Extract the (x, y) coordinate from the center of the cell holding the provided text.  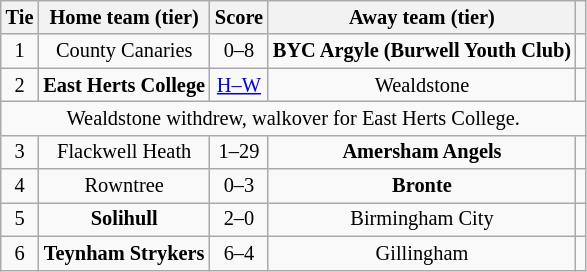
Gillingham (422, 253)
Home team (tier) (124, 17)
Amersham Angels (422, 152)
Wealdstone withdrew, walkover for East Herts College. (294, 118)
H–W (239, 85)
Solihull (124, 219)
Birmingham City (422, 219)
Tie (20, 17)
Bronte (422, 186)
Wealdstone (422, 85)
Rowntree (124, 186)
1–29 (239, 152)
Flackwell Heath (124, 152)
0–3 (239, 186)
Score (239, 17)
5 (20, 219)
2 (20, 85)
BYC Argyle (Burwell Youth Club) (422, 51)
0–8 (239, 51)
Teynham Strykers (124, 253)
4 (20, 186)
East Herts College (124, 85)
2–0 (239, 219)
County Canaries (124, 51)
3 (20, 152)
1 (20, 51)
6–4 (239, 253)
6 (20, 253)
Away team (tier) (422, 17)
